Identify which cell holds the provided text, then report its [x, y] central coordinate. 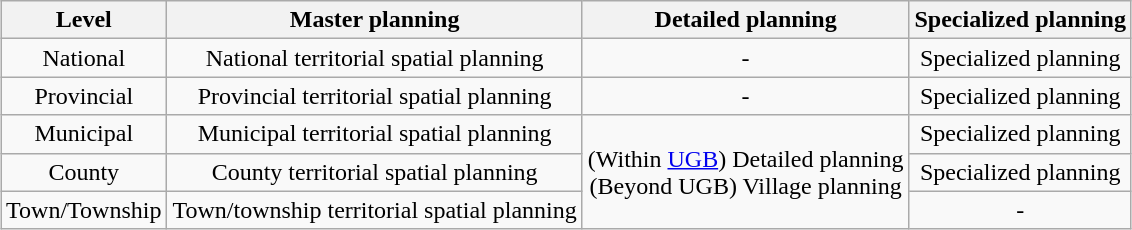
Municipal [84, 134]
Master planning [374, 20]
Detailed planning [746, 20]
Town/Township [84, 210]
Town/township territorial spatial planning [374, 210]
County territorial spatial planning [374, 172]
National [84, 58]
County [84, 172]
National territorial spatial planning [374, 58]
Provincial territorial spatial planning [374, 96]
Level [84, 20]
Municipal territorial spatial planning [374, 134]
(Within UGB) Detailed planning(Beyond UGB) Village planning [746, 172]
Provincial [84, 96]
